Determine the (x, y) coordinate at the center of the cell enclosing the given text.  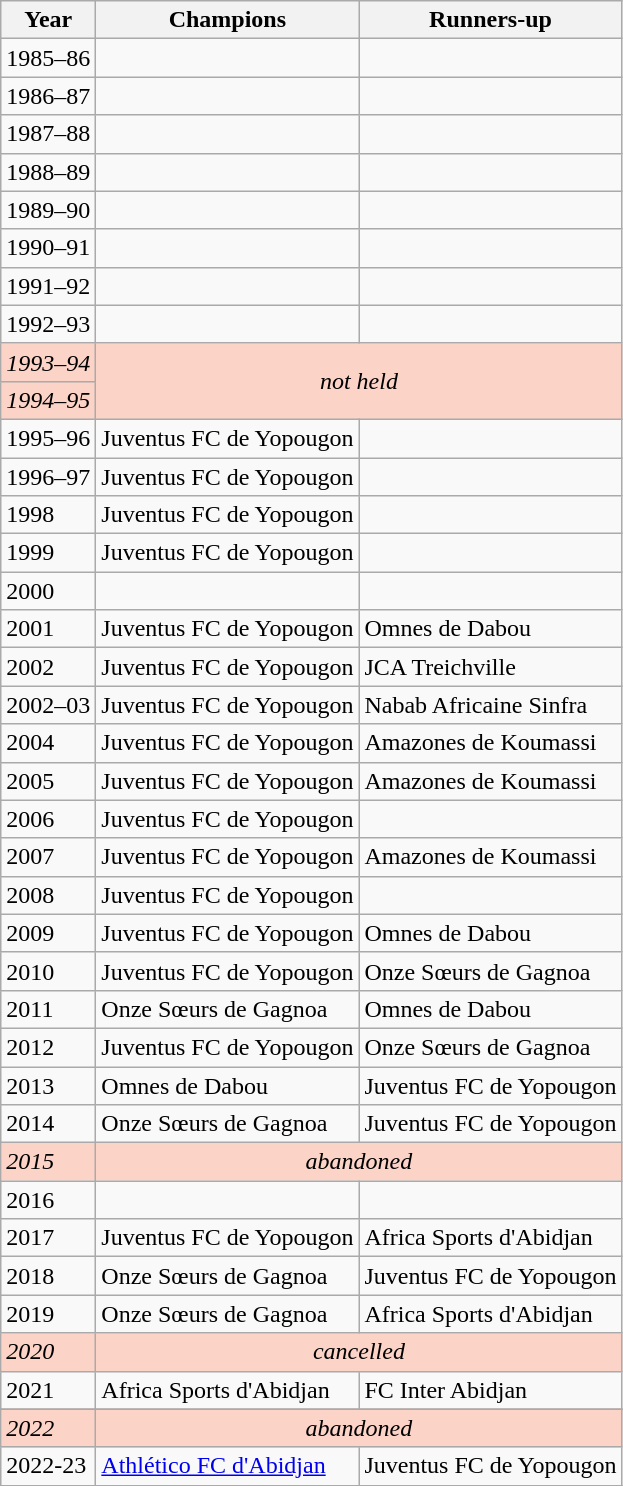
cancelled (359, 1352)
2018 (48, 1276)
2020 (48, 1352)
1985–86 (48, 58)
1988–89 (48, 172)
FC Inter Abidjan (490, 1390)
Year (48, 20)
Runners-up (490, 20)
1990–91 (48, 248)
2012 (48, 1047)
2019 (48, 1314)
2006 (48, 819)
2005 (48, 781)
2022 (48, 1428)
JCA Treichville (490, 667)
1994–95 (48, 400)
2015 (48, 1162)
2004 (48, 743)
Champions (228, 20)
1986–87 (48, 96)
2013 (48, 1085)
2014 (48, 1124)
2002 (48, 667)
2016 (48, 1200)
1992–93 (48, 324)
2002–03 (48, 705)
1987–88 (48, 134)
2001 (48, 629)
2022-23 (48, 1466)
Nabab Africaine Sinfra (490, 705)
1993–94 (48, 362)
2009 (48, 933)
not held (359, 381)
Athlético FC d'Abidjan (228, 1466)
1999 (48, 553)
2017 (48, 1238)
2010 (48, 971)
2008 (48, 895)
2021 (48, 1390)
1996–97 (48, 477)
1998 (48, 515)
1995–96 (48, 438)
2011 (48, 1009)
2007 (48, 857)
1989–90 (48, 210)
1991–92 (48, 286)
2000 (48, 591)
